Detect which cell encompasses the target text, then output its (x, y) center coordinate. 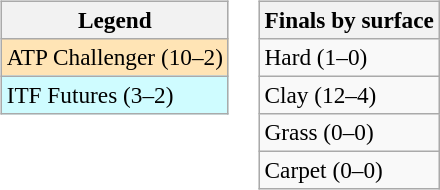
ATP Challenger (10–2) (114, 57)
Clay (12–4) (349, 95)
Legend (114, 20)
ITF Futures (3–2) (114, 95)
Grass (0–0) (349, 133)
Carpet (0–0) (349, 171)
Hard (1–0) (349, 57)
Finals by surface (349, 20)
